Return [X, Y] of the center of cell containing provided text 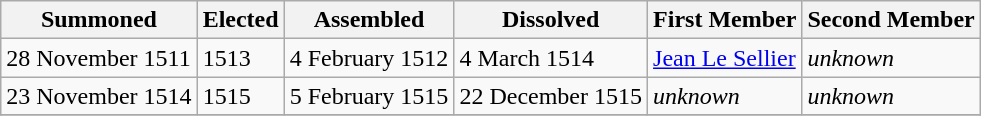
1513 [240, 58]
Dissolved [551, 20]
1515 [240, 96]
Second Member [891, 20]
5 February 1515 [369, 96]
4 February 1512 [369, 58]
Elected [240, 20]
28 November 1511 [99, 58]
Assembled [369, 20]
Jean Le Sellier [725, 58]
Summoned [99, 20]
4 March 1514 [551, 58]
23 November 1514 [99, 96]
22 December 1515 [551, 96]
First Member [725, 20]
